Scan for the cell matching the given text and deliver its [X, Y] coordinate at center. 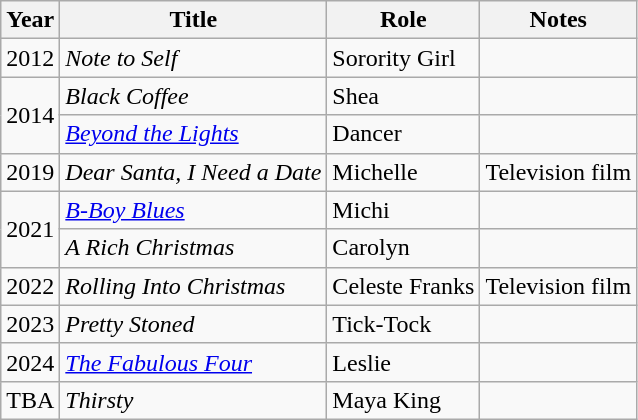
2021 [30, 229]
Pretty Stoned [194, 324]
Maya King [404, 400]
Black Coffee [194, 96]
Dancer [404, 134]
2014 [30, 115]
Notes [558, 20]
Title [194, 20]
Shea [404, 96]
Michelle [404, 172]
Dear Santa, I Need a Date [194, 172]
2023 [30, 324]
B-Boy Blues [194, 210]
2019 [30, 172]
Sorority Girl [404, 58]
2024 [30, 362]
A Rich Christmas [194, 248]
2022 [30, 286]
Michi [404, 210]
Carolyn [404, 248]
Year [30, 20]
Celeste Franks [404, 286]
Rolling Into Christmas [194, 286]
Tick-Tock [404, 324]
Role [404, 20]
Leslie [404, 362]
TBA [30, 400]
Thirsty [194, 400]
The Fabulous Four [194, 362]
Beyond the Lights [194, 134]
2012 [30, 58]
Note to Self [194, 58]
